Return the [X, Y] coordinate for the center point of the cell that contains the specified text.  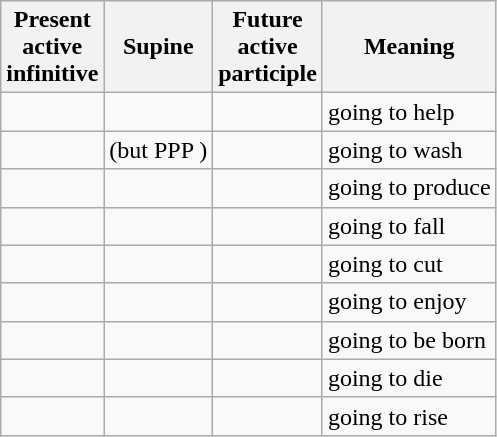
Meaning [409, 47]
Presentactiveinfinitive [52, 47]
going to be born [409, 340]
going to enjoy [409, 302]
Supine [158, 47]
going to wash [409, 150]
Futureactiveparticiple [268, 47]
going to produce [409, 188]
going to help [409, 112]
going to cut [409, 264]
going to fall [409, 226]
going to die [409, 378]
(but PPP ) [158, 150]
going to rise [409, 416]
